Identify which cell holds the provided text, then report its (X, Y) central coordinate. 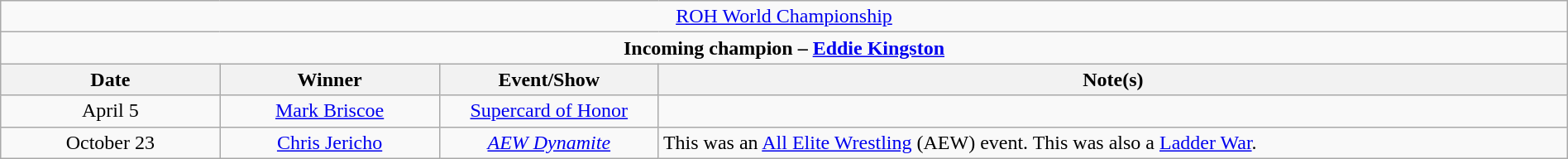
AEW Dynamite (549, 142)
Incoming champion – Eddie Kingston (784, 48)
Event/Show (549, 79)
Note(s) (1113, 79)
Supercard of Honor (549, 111)
This was an All Elite Wrestling (AEW) event. This was also a Ladder War. (1113, 142)
Date (111, 79)
October 23 (111, 142)
Chris Jericho (329, 142)
April 5 (111, 111)
ROH World Championship (784, 17)
Mark Briscoe (329, 111)
Winner (329, 79)
